Determine the [X, Y] coordinate at the center of the cell enclosing the given text.  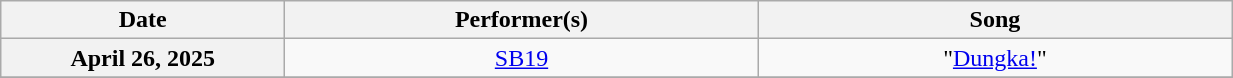
April 26, 2025 [143, 58]
"Dungka!" [994, 58]
SB19 [522, 58]
Performer(s) [522, 20]
Date [143, 20]
Song [994, 20]
